For the text-containing cell, return its midpoint in (X, Y) coordinate format. 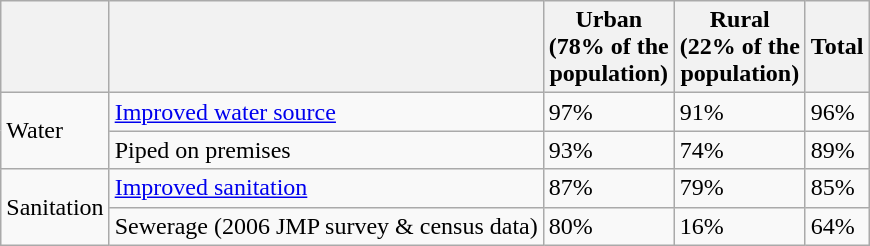
Piped on premises (326, 150)
87% (608, 188)
Sanitation (55, 207)
85% (837, 188)
Rural(22% of thepopulation) (740, 47)
89% (837, 150)
97% (608, 112)
79% (740, 188)
Improved water source (326, 112)
74% (740, 150)
93% (608, 150)
Urban(78% of thepopulation) (608, 47)
Water (55, 131)
Improved sanitation (326, 188)
64% (837, 226)
80% (608, 226)
Total (837, 47)
Sewerage (2006 JMP survey & census data) (326, 226)
16% (740, 226)
91% (740, 112)
96% (837, 112)
